Pinpoint the cell where the given text exists, returning its [x, y] midpoint coordinate. 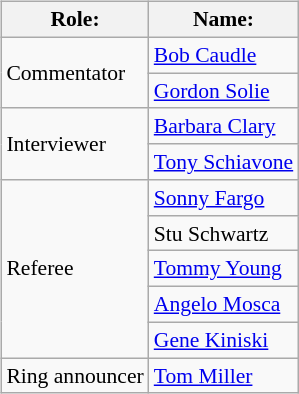
Gene Kiniski [224, 340]
Barbara Clary [224, 126]
Tommy Young [224, 269]
Referee [74, 269]
Name: [224, 20]
Sonny Fargo [224, 198]
Tony Schiavone [224, 162]
Interviewer [74, 144]
Stu Schwartz [224, 233]
Role: [74, 20]
Bob Caudle [224, 55]
Gordon Solie [224, 91]
Tom Miller [224, 376]
Ring announcer [74, 376]
Angelo Mosca [224, 305]
Commentator [74, 72]
